Locate the cell with the specified text and output its (X, Y) center coordinate. 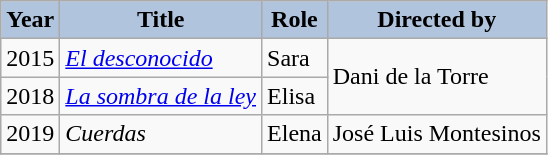
José Luis Montesinos (436, 134)
Elisa (295, 96)
El desconocido (161, 58)
Title (161, 20)
2015 (30, 58)
Sara (295, 58)
Role (295, 20)
Elena (295, 134)
2018 (30, 96)
Year (30, 20)
La sombra de la ley (161, 96)
Cuerdas (161, 134)
Directed by (436, 20)
Dani de la Torre (436, 77)
2019 (30, 134)
